Find where the given text appears and provide that cell's center as [x, y] coordinate. 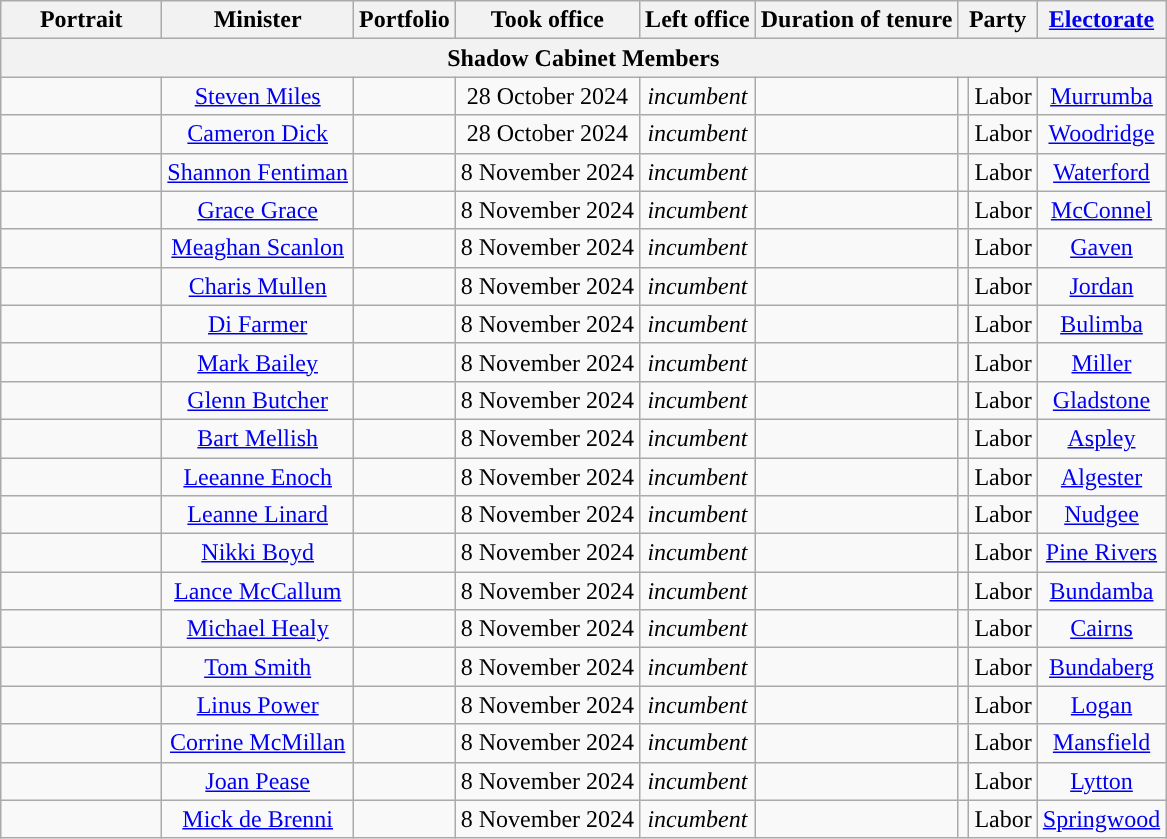
Gladstone [1101, 400]
Bulimba [1101, 324]
Corrine McMillan [258, 743]
Mark Bailey [258, 362]
Took office [547, 20]
Leeanne Enoch [258, 477]
Lytton [1101, 781]
Leanne Linard [258, 515]
Cameron Dick [258, 134]
Shannon Fentiman [258, 172]
Michael Healy [258, 629]
Duration of tenure [856, 20]
Charis Mullen [258, 286]
Waterford [1101, 172]
Miller [1101, 362]
Woodridge [1101, 134]
Minister [258, 20]
Algester [1101, 477]
Lance McCallum [258, 591]
Tom Smith [258, 667]
Electorate [1101, 20]
Nikki Boyd [258, 553]
Gaven [1101, 248]
Jordan [1101, 286]
Meaghan Scanlon [258, 248]
Shadow Cabinet Members [584, 58]
Party [998, 20]
Aspley [1101, 438]
Glenn Butcher [258, 400]
Mansfield [1101, 743]
Pine Rivers [1101, 553]
Bundaberg [1101, 667]
Bundamba [1101, 591]
Cairns [1101, 629]
Murrumba [1101, 96]
Mick de Brenni [258, 819]
Linus Power [258, 705]
Nudgee [1101, 515]
Grace Grace [258, 210]
Portfolio [405, 20]
Bart Mellish [258, 438]
McConnel [1101, 210]
Steven Miles [258, 96]
Joan Pease [258, 781]
Springwood [1101, 819]
Portrait [82, 20]
Left office [698, 20]
Di Farmer [258, 324]
Logan [1101, 705]
